Scan for the cell matching the given text and deliver its [x, y] coordinate at center. 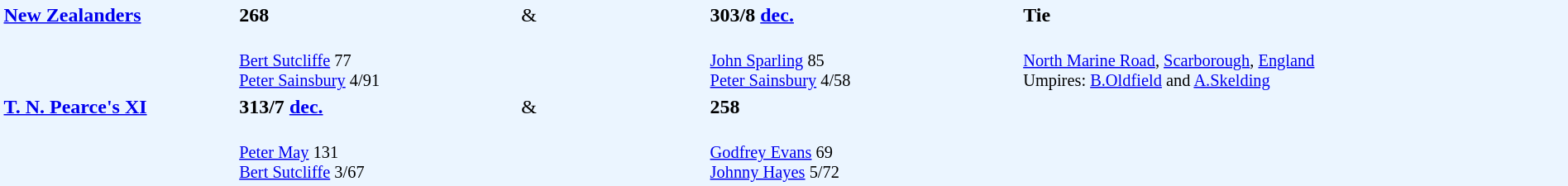
303/8 dec. [864, 15]
Tie [1293, 15]
Bert Sutcliffe 77 Peter Sainsbury 4/91 [378, 61]
Godfrey Evans 69 Johnny Hayes 5/72 [864, 152]
313/7 dec. [378, 107]
268 [378, 15]
Peter May 131 Bert Sutcliffe 3/67 [378, 152]
North Marine Road, Scarborough, England Umpires: B.Oldfield and A.Skelding [1293, 107]
John Sparling 85 Peter Sainsbury 4/58 [864, 61]
T. N. Pearce's XI [119, 139]
New Zealanders [119, 47]
258 [864, 107]
